Extract the (X, Y) coordinate from the center of the cell holding the provided text.  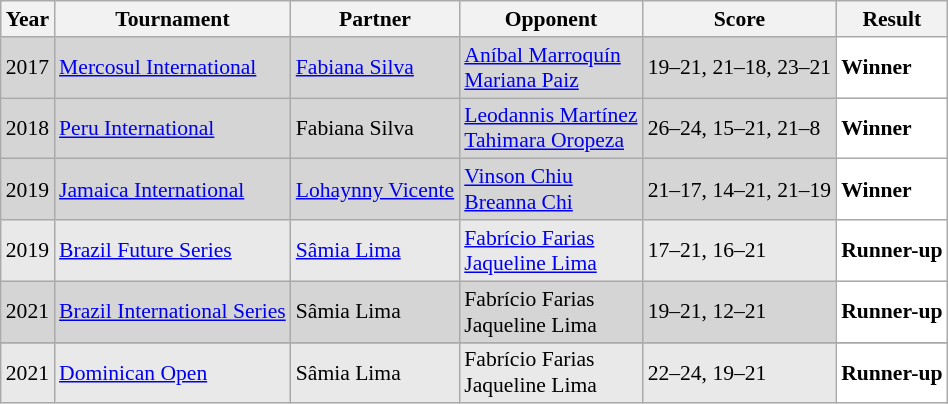
Peru International (172, 128)
26–24, 15–21, 21–8 (740, 128)
2017 (28, 68)
22–24, 19–21 (740, 372)
19–21, 12–21 (740, 312)
Vinson Chiu Breanna Chi (550, 190)
Result (892, 19)
17–21, 16–21 (740, 250)
Dominican Open (172, 372)
Aníbal Marroquín Mariana Paiz (550, 68)
Leodannis Martínez Tahimara Oropeza (550, 128)
Tournament (172, 19)
21–17, 14–21, 21–19 (740, 190)
Mercosul International (172, 68)
Partner (375, 19)
Year (28, 19)
2018 (28, 128)
Opponent (550, 19)
Brazil Future Series (172, 250)
Jamaica International (172, 190)
Lohaynny Vicente (375, 190)
Score (740, 19)
Brazil International Series (172, 312)
19–21, 21–18, 23–21 (740, 68)
